Scan for the cell matching the given text and deliver its [x, y] coordinate at center. 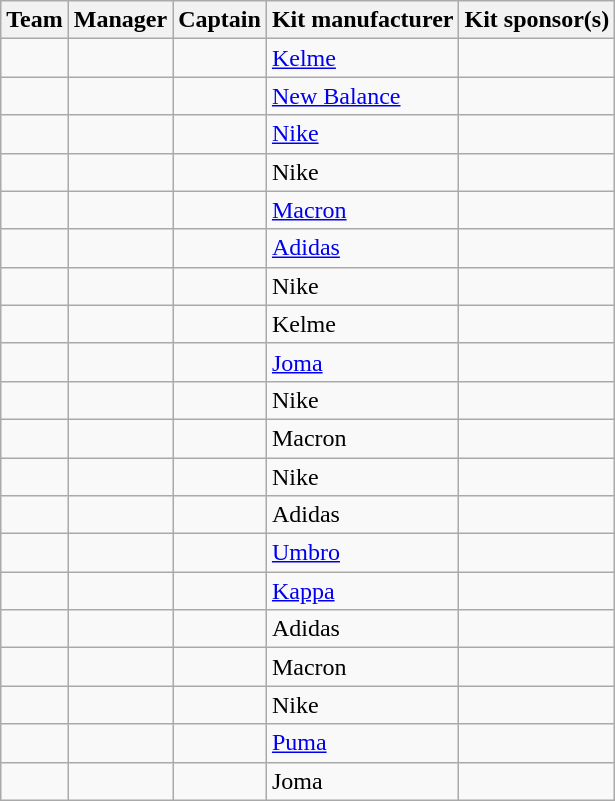
Manager [120, 20]
Captain [220, 20]
Kappa [362, 591]
New Balance [362, 96]
Puma [362, 743]
Kit sponsor(s) [537, 20]
Team [35, 20]
Kit manufacturer [362, 20]
Umbro [362, 553]
